Locate the cell with the specified text and output its [X, Y] center coordinate. 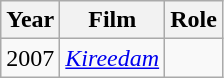
Kireedam [112, 58]
2007 [30, 58]
Role [194, 20]
Film [112, 20]
Year [30, 20]
